Detect which cell encompasses the target text, then output its (x, y) center coordinate. 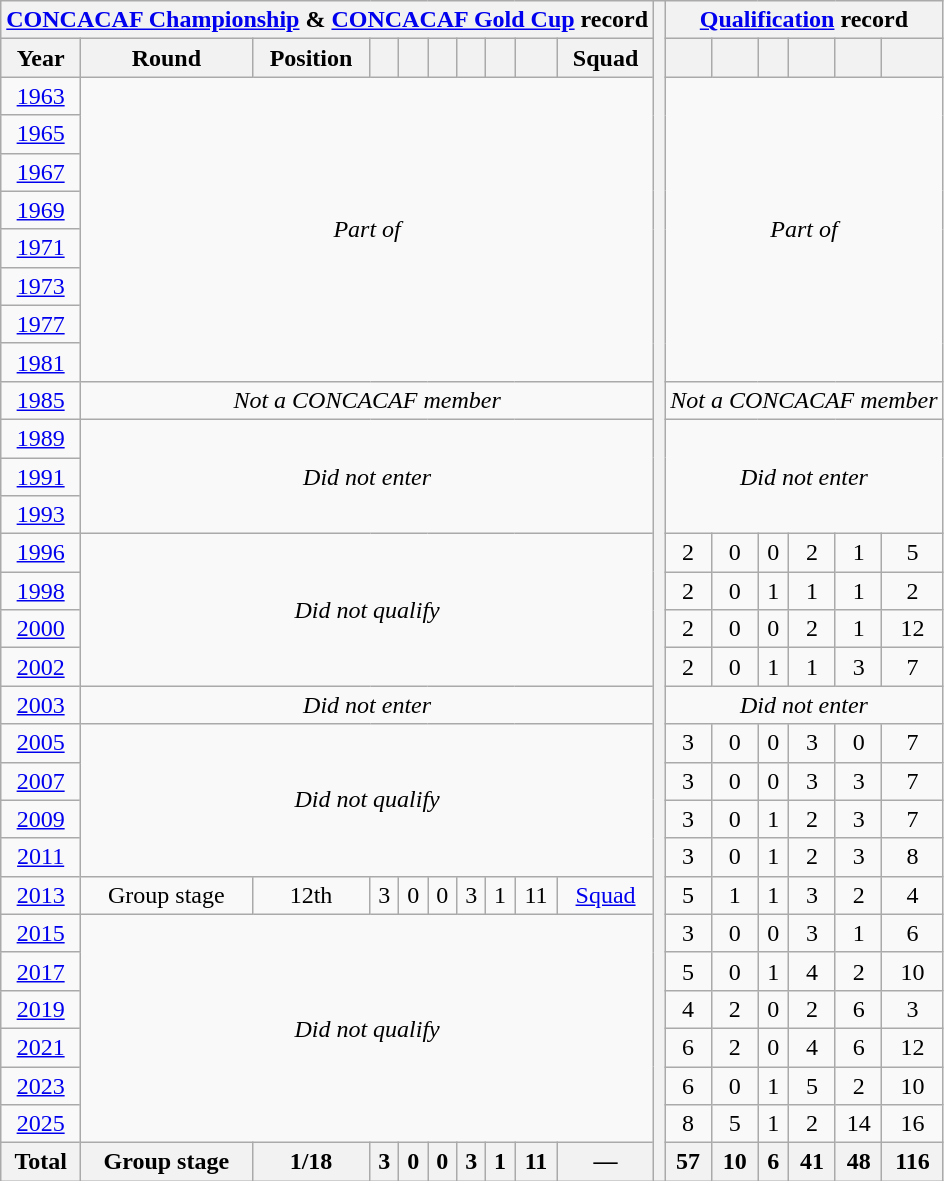
1/18 (311, 1162)
2009 (41, 819)
57 (688, 1162)
Year (41, 58)
2023 (41, 1085)
2003 (41, 705)
CONCACAF Championship & CONCACAF Gold Cup record (328, 20)
2025 (41, 1124)
2000 (41, 629)
41 (812, 1162)
1989 (41, 438)
— (605, 1162)
2017 (41, 971)
14 (858, 1124)
1965 (41, 134)
1963 (41, 96)
Round (167, 58)
Qualification record (804, 20)
116 (912, 1162)
1967 (41, 172)
2021 (41, 1047)
1998 (41, 591)
1991 (41, 477)
48 (858, 1162)
16 (912, 1124)
1977 (41, 324)
1996 (41, 553)
1993 (41, 515)
1981 (41, 362)
1973 (41, 286)
2019 (41, 1009)
2005 (41, 743)
1969 (41, 210)
2011 (41, 857)
Position (311, 58)
2013 (41, 895)
2002 (41, 667)
Total (41, 1162)
2015 (41, 933)
1971 (41, 248)
12th (311, 895)
2007 (41, 781)
1985 (41, 400)
